Find where the given text appears and provide that cell's center as (x, y) coordinate. 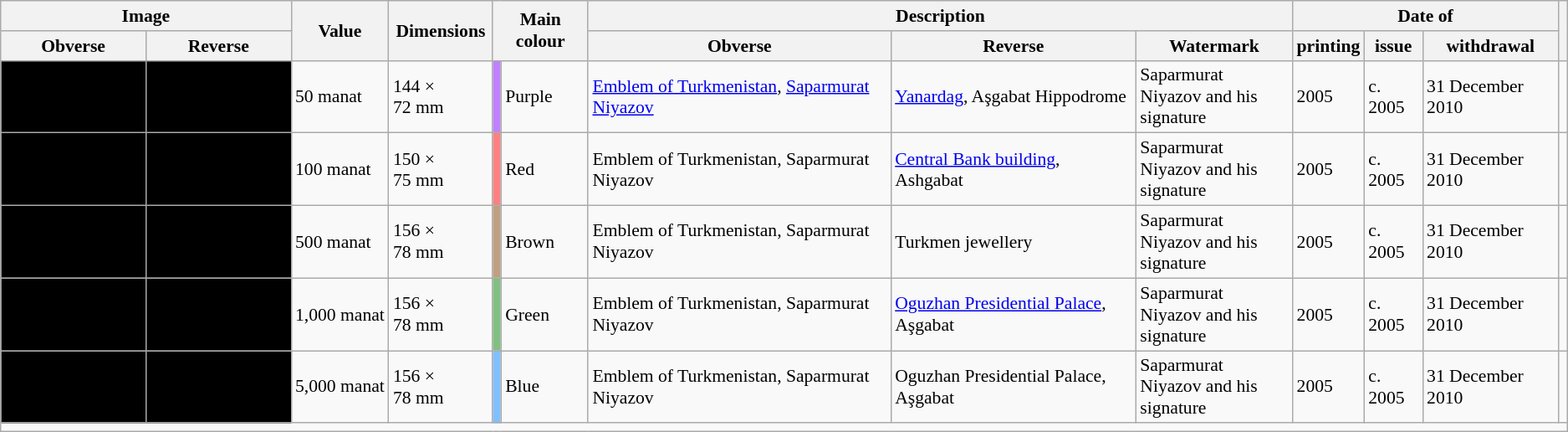
500 manat (340, 243)
Green (544, 315)
Purple (544, 97)
5,000 manat (340, 387)
Value (340, 30)
Blue (544, 387)
50 manat (340, 97)
withdrawal (1490, 46)
printing (1329, 46)
Main colour (540, 30)
Red (544, 169)
Yanardag, Aşgabat Hippodrome (1014, 97)
Description (940, 16)
1,000 manat (340, 315)
Brown (544, 243)
Date of (1426, 16)
Watermark (1214, 46)
150 × 75 mm (441, 169)
144 × 72 mm (441, 97)
Central Bank building, Ashgabat (1014, 169)
issue (1393, 46)
100 manat (340, 169)
Turkmen jewellery (1014, 243)
Image (146, 16)
Dimensions (441, 30)
